Determine the [x, y] coordinate at the center of the cell enclosing the given text.  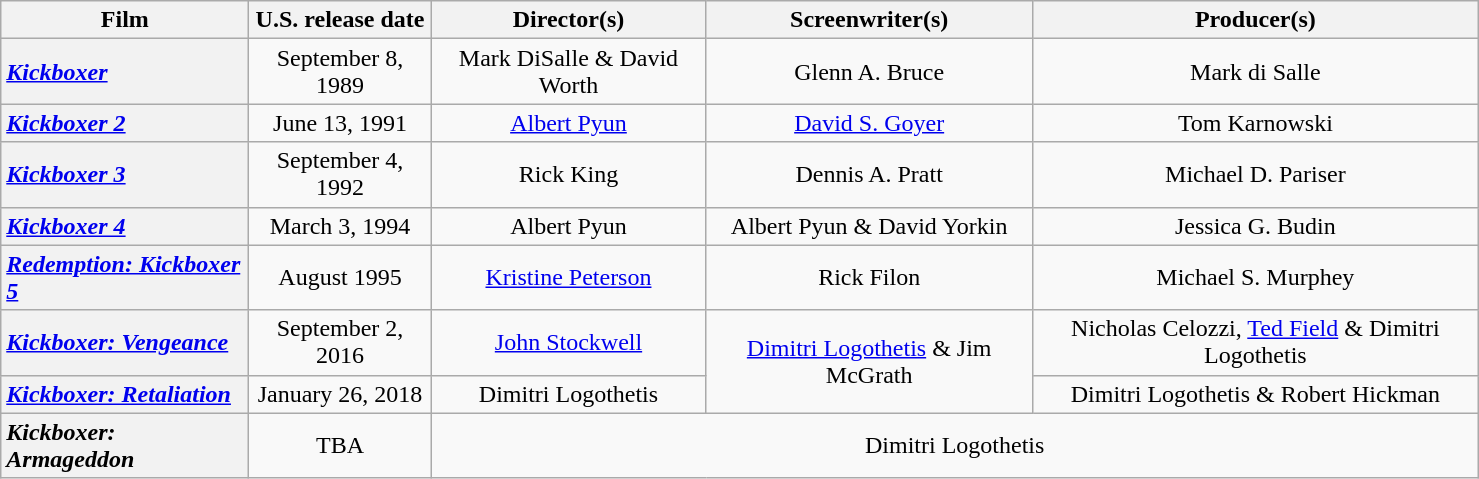
TBA [340, 446]
Kickboxer [125, 72]
Albert Pyun & David Yorkin [870, 226]
Nicholas Celozzi, Ted Field & Dimitri Logothetis [1256, 342]
Film [125, 20]
June 13, 1991 [340, 123]
August 1995 [340, 278]
September 2, 2016 [340, 342]
March 3, 1994 [340, 226]
Kickboxer 4 [125, 226]
Producer(s) [1256, 20]
September 8, 1989 [340, 72]
September 4, 1992 [340, 174]
Kickboxer 3 [125, 174]
Michael D. Pariser [1256, 174]
Rick Filon [870, 278]
Kickboxer: Vengeance [125, 342]
Screenwriter(s) [870, 20]
Dimitri Logothetis & Jim McGrath [870, 362]
U.S. release date [340, 20]
Kickboxer 2 [125, 123]
Jessica G. Budin [1256, 226]
Mark di Salle [1256, 72]
Kickboxer: Armageddon [125, 446]
January 26, 2018 [340, 394]
Glenn A. Bruce [870, 72]
Mark DiSalle & David Worth [568, 72]
Kristine Peterson [568, 278]
Director(s) [568, 20]
Kickboxer: Retaliation [125, 394]
Dimitri Logothetis & Robert Hickman [1256, 394]
Michael S. Murphey [1256, 278]
John Stockwell [568, 342]
David S. Goyer [870, 123]
Dennis A. Pratt [870, 174]
Rick King [568, 174]
Redemption: Kickboxer 5 [125, 278]
Tom Karnowski [1256, 123]
